For the text-containing cell, return its midpoint in (x, y) coordinate format. 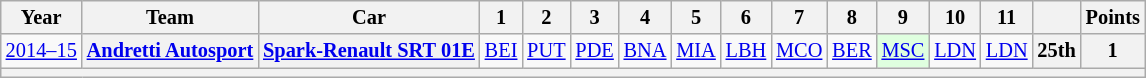
BEI (502, 51)
MIA (696, 51)
BER (852, 51)
MCO (799, 51)
25th (1056, 51)
5 (696, 17)
2014–15 (42, 51)
3 (594, 17)
Team (170, 17)
Year (42, 17)
Andretti Autosport (170, 51)
LBH (746, 51)
7 (799, 17)
4 (646, 17)
Car (369, 17)
Points (1113, 17)
6 (746, 17)
2 (546, 17)
BNA (646, 51)
10 (955, 17)
11 (1007, 17)
8 (852, 17)
MSC (904, 51)
Spark-Renault SRT 01E (369, 51)
PDE (594, 51)
PUT (546, 51)
9 (904, 17)
